Output the (X, Y) coordinate of the center of the cell containing the given text.  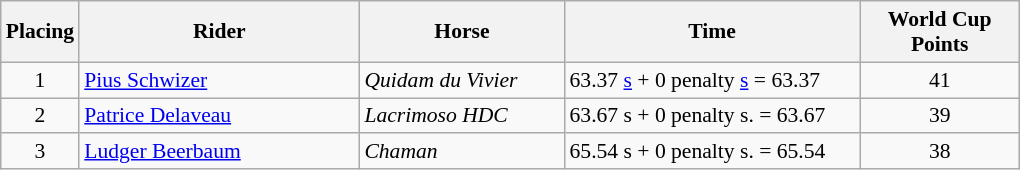
Pius Schwizer (219, 80)
Patrice Delaveau (219, 116)
Quidam du Vivier (462, 80)
Chaman (462, 152)
2 (40, 116)
Placing (40, 32)
3 (40, 152)
63.37 s + 0 penalty s = 63.37 (712, 80)
63.67 s + 0 penalty s. = 63.67 (712, 116)
41 (940, 80)
Lacrimoso HDC (462, 116)
65.54 s + 0 penalty s. = 65.54 (712, 152)
Horse (462, 32)
1 (40, 80)
Time (712, 32)
38 (940, 152)
Rider (219, 32)
39 (940, 116)
World Cup Points (940, 32)
Ludger Beerbaum (219, 152)
